Return the (x, y) coordinate for the center point of the cell that contains the specified text.  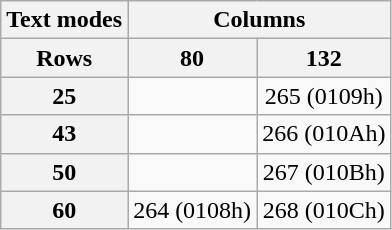
Columns (260, 20)
268 (010Ch) (324, 210)
267 (010Bh) (324, 172)
264 (0108h) (192, 210)
60 (64, 210)
266 (010Ah) (324, 134)
265 (0109h) (324, 96)
43 (64, 134)
50 (64, 172)
80 (192, 58)
132 (324, 58)
25 (64, 96)
Text modes (64, 20)
Rows (64, 58)
